Detect which cell encompasses the target text, then output its [x, y] center coordinate. 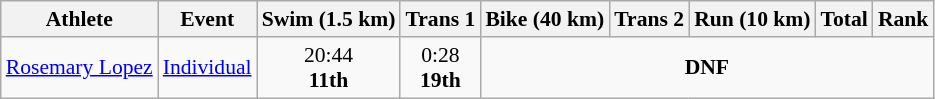
0:2819th [440, 68]
20:4411th [329, 68]
Rank [904, 19]
Total [844, 19]
DNF [706, 68]
Individual [208, 68]
Trans 2 [649, 19]
Event [208, 19]
Swim (1.5 km) [329, 19]
Rosemary Lopez [80, 68]
Bike (40 km) [544, 19]
Trans 1 [440, 19]
Athlete [80, 19]
Run (10 km) [752, 19]
